Scan for the cell matching the given text and deliver its (x, y) coordinate at center. 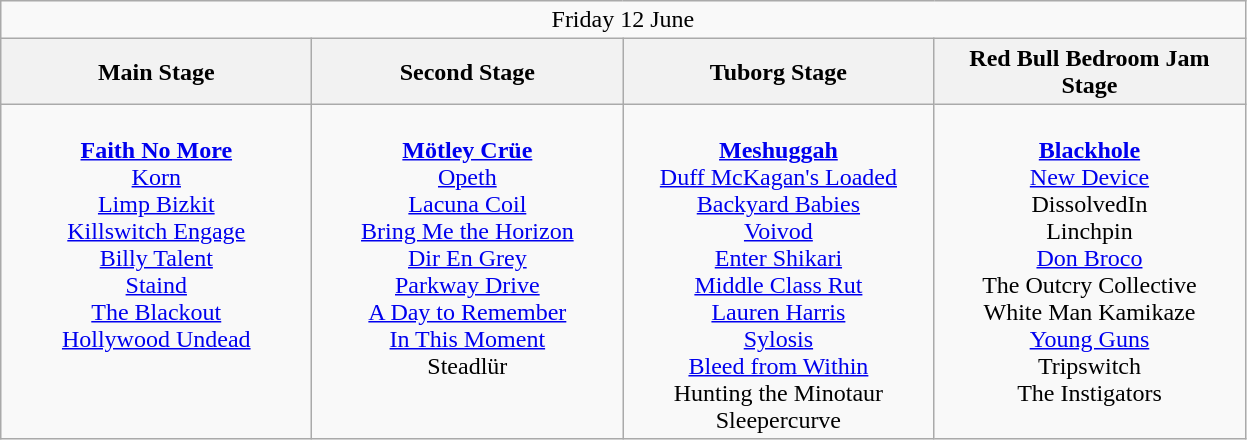
Friday 12 June (623, 20)
Faith No More Korn Limp Bizkit Killswitch Engage Billy Talent Staind The Blackout Hollywood Undead (156, 272)
Red Bull Bedroom Jam Stage (1090, 72)
Main Stage (156, 72)
Tuborg Stage (778, 72)
Mötley Crüe Opeth Lacuna Coil Bring Me the Horizon Dir En Grey Parkway Drive A Day to Remember In This Moment Steadlür (468, 272)
Second Stage (468, 72)
Blackhole New Device DissolvedIn Linchpin Don Broco The Outcry Collective White Man Kamikaze Young Guns Tripswitch The Instigators (1090, 272)
